Return [X, Y] of the center of cell containing provided text 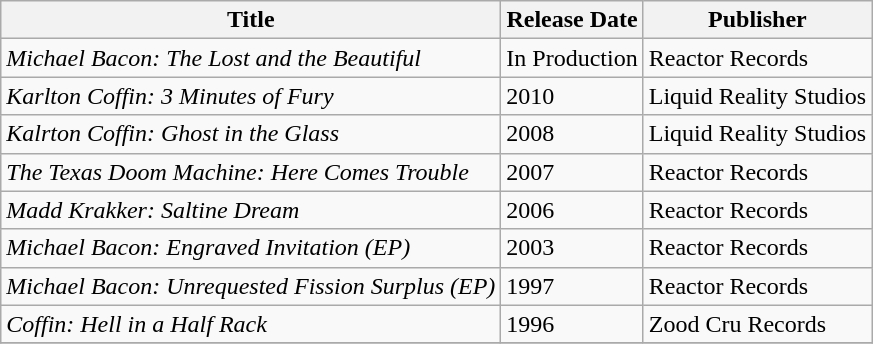
Release Date [572, 20]
2008 [572, 134]
Kalrton Coffin: Ghost in the Glass [251, 134]
In Production [572, 58]
2003 [572, 248]
1996 [572, 324]
Madd Krakker: Saltine Dream [251, 210]
Coffin: Hell in a Half Rack [251, 324]
Karlton Coffin: 3 Minutes of Fury [251, 96]
Michael Bacon: Engraved Invitation (EP) [251, 248]
2010 [572, 96]
2007 [572, 172]
Michael Bacon: The Lost and the Beautiful [251, 58]
1997 [572, 286]
2006 [572, 210]
Michael Bacon: Unrequested Fission Surplus (EP) [251, 286]
Zood Cru Records [757, 324]
Publisher [757, 20]
The Texas Doom Machine: Here Comes Trouble [251, 172]
Title [251, 20]
